From the cell containing the given text, extract its center point as (X, Y) coordinate. 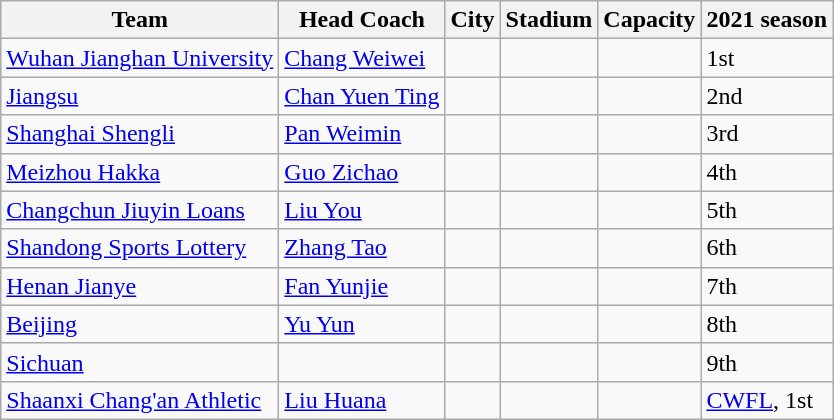
Guo Zichao (362, 172)
Chan Yuen Ting (362, 96)
6th (767, 248)
Team (140, 20)
Wuhan Jianghan University (140, 58)
3rd (767, 134)
City (472, 20)
2021 season (767, 20)
Liu You (362, 210)
Head Coach (362, 20)
Sichuan (140, 362)
8th (767, 324)
4th (767, 172)
CWFL, 1st (767, 400)
Beijing (140, 324)
Meizhou Hakka (140, 172)
1st (767, 58)
Chang Weiwei (362, 58)
Pan Weimin (362, 134)
Henan Jianye (140, 286)
Liu Huana (362, 400)
5th (767, 210)
Jiangsu (140, 96)
Capacity (650, 20)
Zhang Tao (362, 248)
7th (767, 286)
Changchun Jiuyin Loans (140, 210)
Shaanxi Chang'an Athletic (140, 400)
Fan Yunjie (362, 286)
Stadium (549, 20)
Shandong Sports Lottery (140, 248)
Yu Yun (362, 324)
9th (767, 362)
Shanghai Shengli (140, 134)
2nd (767, 96)
